Extract the (x, y) coordinate from the center of the cell holding the provided text.  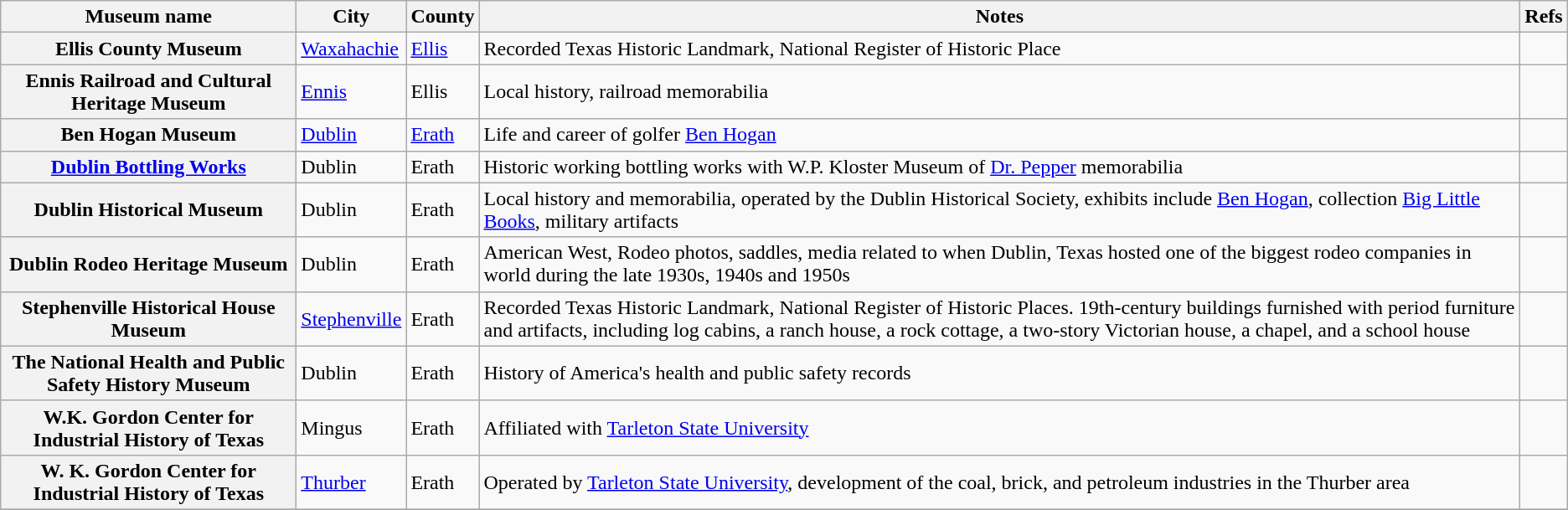
Ellis County Museum (149, 49)
Dublin Historical Museum (149, 209)
Refs (1544, 17)
Ennis Railroad and Cultural Heritage Museum (149, 92)
The National Health and Public Safety History Museum (149, 373)
Operated by Tarleton State University, development of the coal, brick, and petroleum industries in the Thurber area (1000, 482)
Stephenville Historical House Museum (149, 318)
Museum name (149, 17)
City (352, 17)
Historic working bottling works with W.P. Kloster Museum of Dr. Pepper memorabilia (1000, 167)
W.K. Gordon Center for Industrial History of Texas (149, 427)
Thurber (352, 482)
W. K. Gordon Center for Industrial History of Texas (149, 482)
Ennis (352, 92)
Notes (1000, 17)
County (442, 17)
Stephenville (352, 318)
Life and career of golfer Ben Hogan (1000, 135)
Local history, railroad memorabilia (1000, 92)
Waxahachie (352, 49)
Dublin Rodeo Heritage Museum (149, 265)
History of America's health and public safety records (1000, 373)
Dublin Bottling Works (149, 167)
Ben Hogan Museum (149, 135)
Recorded Texas Historic Landmark, National Register of Historic Place (1000, 49)
Affiliated with Tarleton State University (1000, 427)
Mingus (352, 427)
Local history and memorabilia, operated by the Dublin Historical Society, exhibits include Ben Hogan, collection Big Little Books, military artifacts (1000, 209)
